Return the (X, Y) coordinate for the center point of the cell that contains the specified text.  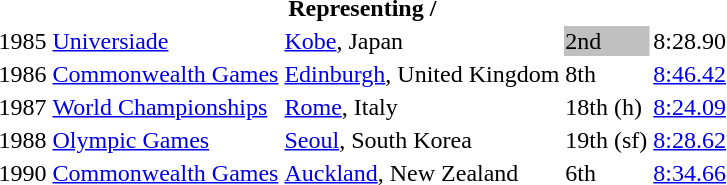
19th (sf) (606, 140)
Seoul, South Korea (422, 140)
2nd (606, 41)
8th (606, 74)
Edinburgh, United Kingdom (422, 74)
Olympic Games (166, 140)
18th (h) (606, 107)
World Championships (166, 107)
Commonwealth Games (166, 74)
Rome, Italy (422, 107)
Universiade (166, 41)
Kobe, Japan (422, 41)
